Capture the cell that displays the provided text and extract its [X, Y] central coordinate. 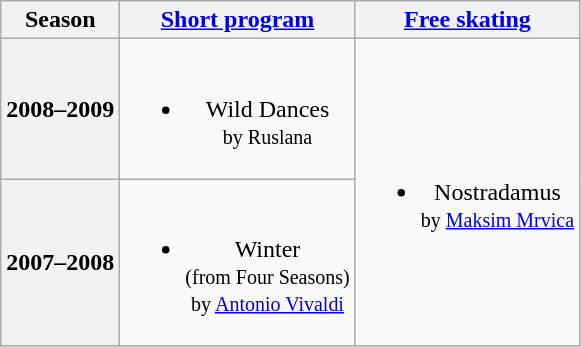
2007–2008 [60, 262]
Free skating [467, 20]
2008–2009 [60, 109]
Season [60, 20]
Nostradamus by Maksim Mrvica [467, 192]
Winter (from Four Seasons) by Antonio Vivaldi [238, 262]
Short program [238, 20]
Wild Dances by Ruslana [238, 109]
